Find where the given text appears and provide that cell's center as (x, y) coordinate. 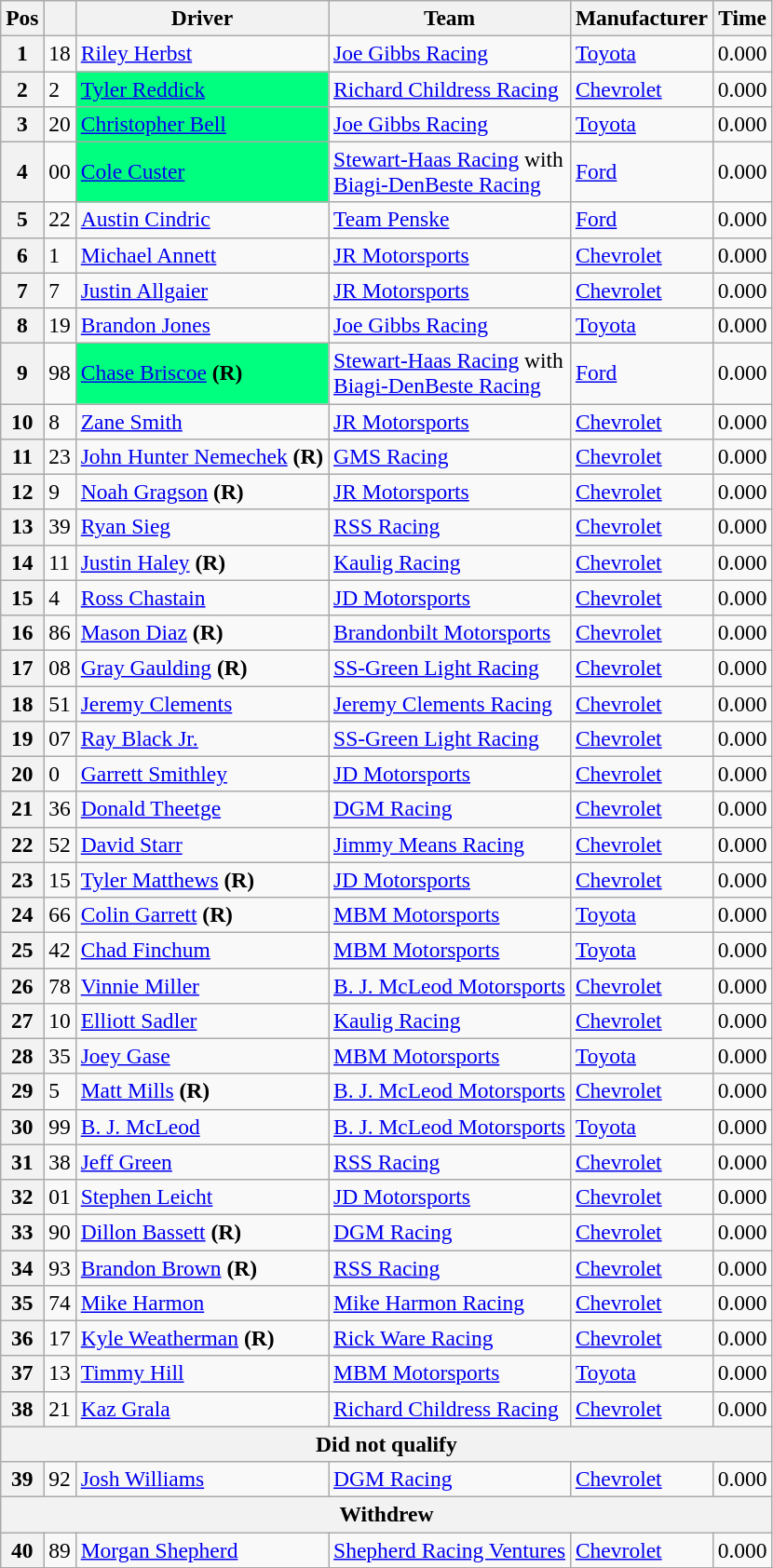
93 (60, 1267)
98 (60, 372)
Withdrew (386, 1514)
Christopher Bell (201, 124)
Did not qualify (386, 1444)
Elliott Sadler (201, 1021)
Josh Williams (201, 1479)
Chad Finchum (201, 950)
Vinnie Miller (201, 985)
Cole Custer (201, 171)
B. J. McLeod (201, 1127)
00 (60, 171)
08 (60, 668)
33 (22, 1232)
Jimmy Means Racing (450, 845)
32 (22, 1196)
John Hunter Nemechek (R) (201, 456)
78 (60, 985)
Team (450, 18)
27 (22, 1021)
Stephen Leicht (201, 1196)
14 (22, 562)
0 (60, 774)
Riley Herbst (201, 53)
Driver (201, 18)
GMS Racing (450, 456)
3 (22, 124)
Ray Black Jr. (201, 738)
Noah Gragson (R) (201, 492)
Ross Chastain (201, 598)
Brandon Brown (R) (201, 1267)
99 (60, 1127)
90 (60, 1232)
Jeff Green (201, 1162)
86 (60, 632)
Morgan Shepherd (201, 1549)
Mike Harmon Racing (450, 1303)
Brandon Jones (201, 325)
Manufacturer (641, 18)
Matt Mills (R) (201, 1091)
Ryan Sieg (201, 527)
6 (22, 255)
Gray Gaulding (R) (201, 668)
Jeremy Clements (201, 703)
Mike Harmon (201, 1303)
Joey Gase (201, 1056)
Kyle Weatherman (R) (201, 1338)
89 (60, 1549)
07 (60, 738)
66 (60, 914)
74 (60, 1303)
Dillon Bassett (R) (201, 1232)
Zane Smith (201, 421)
Time (742, 18)
Rick Ware Racing (450, 1338)
01 (60, 1196)
Garrett Smithley (201, 774)
26 (22, 985)
Team Penske (450, 220)
Shepherd Racing Ventures (450, 1549)
29 (22, 1091)
24 (22, 914)
12 (22, 492)
Mason Diaz (R) (201, 632)
30 (22, 1127)
Tyler Reddick (201, 88)
34 (22, 1267)
David Starr (201, 845)
51 (60, 703)
Jeremy Clements Racing (450, 703)
Tyler Matthews (R) (201, 880)
28 (22, 1056)
25 (22, 950)
Justin Haley (R) (201, 562)
Pos (22, 18)
42 (60, 950)
Justin Allgaier (201, 291)
Chase Briscoe (R) (201, 372)
40 (22, 1549)
31 (22, 1162)
Colin Garrett (R) (201, 914)
Michael Annett (201, 255)
Brandonbilt Motorsports (450, 632)
92 (60, 1479)
52 (60, 845)
Donald Theetge (201, 809)
Timmy Hill (201, 1373)
16 (22, 632)
37 (22, 1373)
Austin Cindric (201, 220)
Kaz Grala (201, 1409)
